Extract the [x, y] coordinate from the center of the cell holding the provided text.  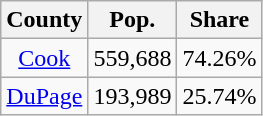
193,989 [132, 96]
25.74% [220, 96]
Share [220, 20]
559,688 [132, 58]
Cook [44, 58]
County [44, 20]
DuPage [44, 96]
74.26% [220, 58]
Pop. [132, 20]
